Return (X, Y) of the center of cell containing provided text 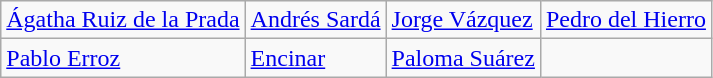
Encinar (316, 58)
Andrés Sardá (316, 20)
Jorge Vázquez (463, 20)
Ágatha Ruiz de la Prada (123, 20)
Paloma Suárez (463, 58)
Pedro del Hierro (626, 20)
Pablo Erroz (123, 58)
